Extract the (x, y) coordinate from the center of the cell holding the provided text.  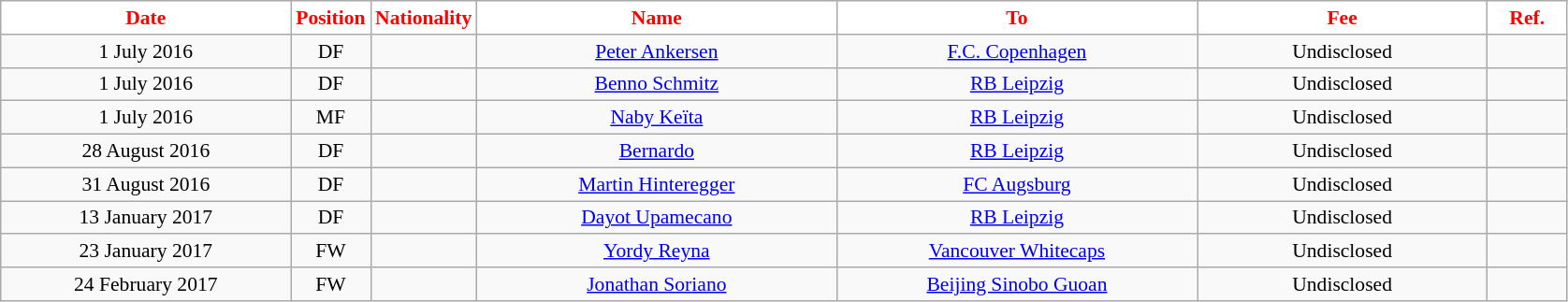
Name (657, 18)
24 February 2017 (146, 284)
Date (146, 18)
Jonathan Soriano (657, 284)
FC Augsburg (1016, 184)
Fee (1343, 18)
MF (331, 118)
Naby Keïta (657, 118)
Benno Schmitz (657, 84)
Vancouver Whitecaps (1016, 252)
To (1016, 18)
13 January 2017 (146, 218)
23 January 2017 (146, 252)
Dayot Upamecano (657, 218)
Beijing Sinobo Guoan (1016, 284)
Ref. (1527, 18)
Bernardo (657, 151)
28 August 2016 (146, 151)
Martin Hinteregger (657, 184)
Peter Ankersen (657, 51)
Nationality (423, 18)
Yordy Reyna (657, 252)
F.C. Copenhagen (1016, 51)
Position (331, 18)
31 August 2016 (146, 184)
